For the text-containing cell, return its midpoint in (x, y) coordinate format. 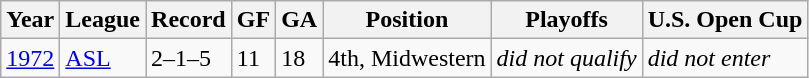
ASL (103, 58)
Position (407, 20)
GF (253, 20)
18 (300, 58)
1972 (30, 58)
4th, Midwestern (407, 58)
11 (253, 58)
2–1–5 (189, 58)
GA (300, 20)
did not qualify (566, 58)
did not enter (725, 58)
League (103, 20)
Record (189, 20)
Playoffs (566, 20)
U.S. Open Cup (725, 20)
Year (30, 20)
